Return the [x, y] coordinate for the center point of the cell that contains the specified text.  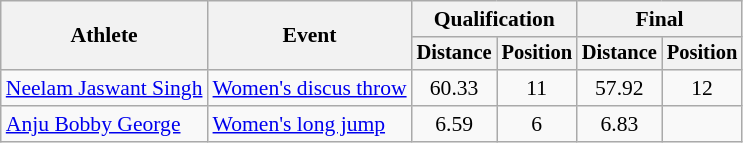
60.33 [454, 88]
Anju Bobby George [104, 124]
12 [702, 88]
Women's long jump [310, 124]
6.83 [620, 124]
Event [310, 36]
Final [660, 19]
11 [537, 88]
6 [537, 124]
Women's discus throw [310, 88]
57.92 [620, 88]
6.59 [454, 124]
Qualification [494, 19]
Athlete [104, 36]
Neelam Jaswant Singh [104, 88]
